Provide the (X, Y) coordinate of the cell's center where the given text is located.  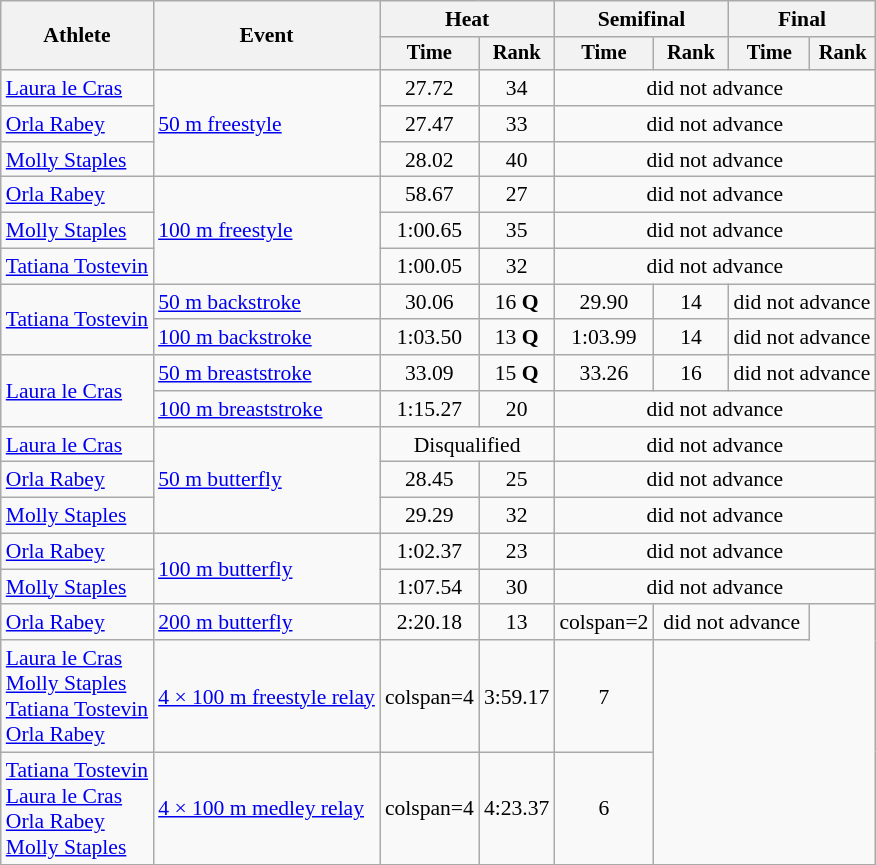
35 (516, 231)
50 m freestyle (266, 124)
1:00.05 (430, 267)
2:20.18 (430, 623)
28.02 (430, 160)
16 Q (516, 302)
100 m breaststroke (266, 409)
58.67 (430, 195)
200 m butterfly (266, 623)
1:15.27 (430, 409)
33.26 (604, 373)
7 (604, 696)
34 (516, 88)
Disqualified (468, 445)
50 m breaststroke (266, 373)
Tatiana TostevinLaura le CrasOrla RabeyMolly Staples (77, 809)
1:07.54 (430, 587)
40 (516, 160)
30.06 (430, 302)
4 × 100 m medley relay (266, 809)
1:03.99 (604, 338)
colspan=2 (604, 623)
15 Q (516, 373)
3:59.17 (516, 696)
13 Q (516, 338)
6 (604, 809)
30 (516, 587)
1:00.65 (430, 231)
29.90 (604, 302)
50 m backstroke (266, 302)
13 (516, 623)
23 (516, 552)
Event (266, 36)
Final (802, 19)
100 m backstroke (266, 338)
Athlete (77, 36)
4 × 100 m freestyle relay (266, 696)
100 m freestyle (266, 230)
20 (516, 409)
28.45 (430, 480)
Semifinal (641, 19)
100 m butterfly (266, 570)
27.47 (430, 124)
1:02.37 (430, 552)
27.72 (430, 88)
29.29 (430, 516)
50 m butterfly (266, 480)
25 (516, 480)
16 (690, 373)
33 (516, 124)
27 (516, 195)
Laura le CrasMolly StaplesTatiana TostevinOrla Rabey (77, 696)
4:23.37 (516, 809)
Heat (468, 19)
1:03.50 (430, 338)
33.09 (430, 373)
